Output the (x, y) coordinate of the center of the cell containing the given text.  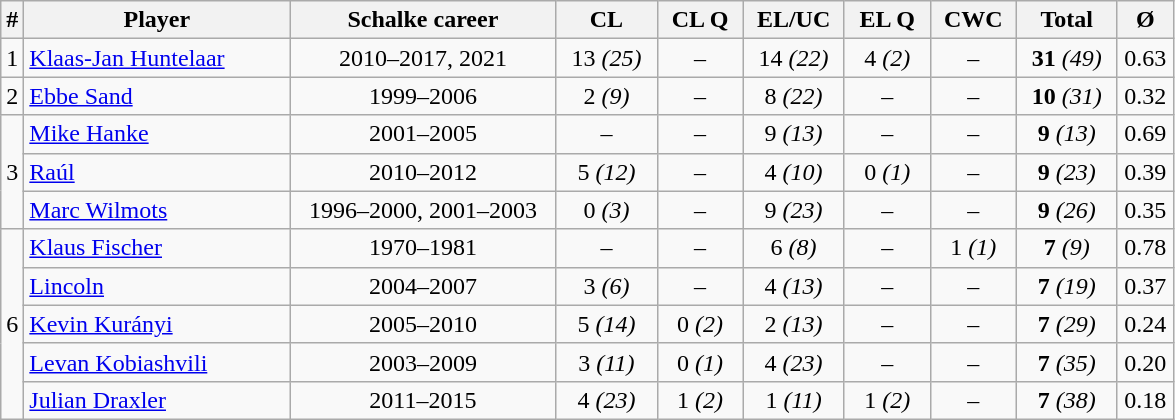
1999–2006 (423, 96)
3 (6) (606, 286)
Lincoln (157, 286)
Klaus Fischer (157, 248)
Mike Hanke (157, 134)
2001–2005 (423, 134)
1970–1981 (423, 248)
3 (11) (606, 362)
EL Q (887, 20)
Ø (1145, 20)
3 (12, 172)
EL/UC (794, 20)
Julian Draxler (157, 400)
CL Q (700, 20)
2 (12, 96)
7 (9) (1066, 248)
14 (22) (794, 58)
31 (49) (1066, 58)
0 (2) (700, 324)
2 (13) (794, 324)
0.24 (1145, 324)
Schalke career (423, 20)
2005–2010 (423, 324)
7 (29) (1066, 324)
7 (38) (1066, 400)
4 (2) (887, 58)
1 (11) (794, 400)
Marc Wilmots (157, 210)
8 (22) (794, 96)
# (12, 20)
5 (14) (606, 324)
7 (35) (1066, 362)
Raúl (157, 172)
0.78 (1145, 248)
2010–2012 (423, 172)
2010–2017, 2021 (423, 58)
6 (12, 324)
Ebbe Sand (157, 96)
4 (10) (794, 172)
10 (31) (1066, 96)
0.39 (1145, 172)
5 (12) (606, 172)
Total (1066, 20)
0.63 (1145, 58)
2003–2009 (423, 362)
0.18 (1145, 400)
0.32 (1145, 96)
0 (3) (606, 210)
7 (19) (1066, 286)
1 (12, 58)
0.37 (1145, 286)
1 (1) (973, 248)
Player (157, 20)
CL (606, 20)
Kevin Kurányi (157, 324)
CWC (973, 20)
1996–2000, 2001–2003 (423, 210)
0.35 (1145, 210)
4 (13) (794, 286)
0.20 (1145, 362)
Klaas-Jan Huntelaar (157, 58)
6 (8) (794, 248)
13 (25) (606, 58)
2011–2015 (423, 400)
2 (9) (606, 96)
0.69 (1145, 134)
Levan Kobiashvili (157, 362)
2004–2007 (423, 286)
9 (26) (1066, 210)
